Scan for the cell matching the given text and deliver its (X, Y) coordinate at center. 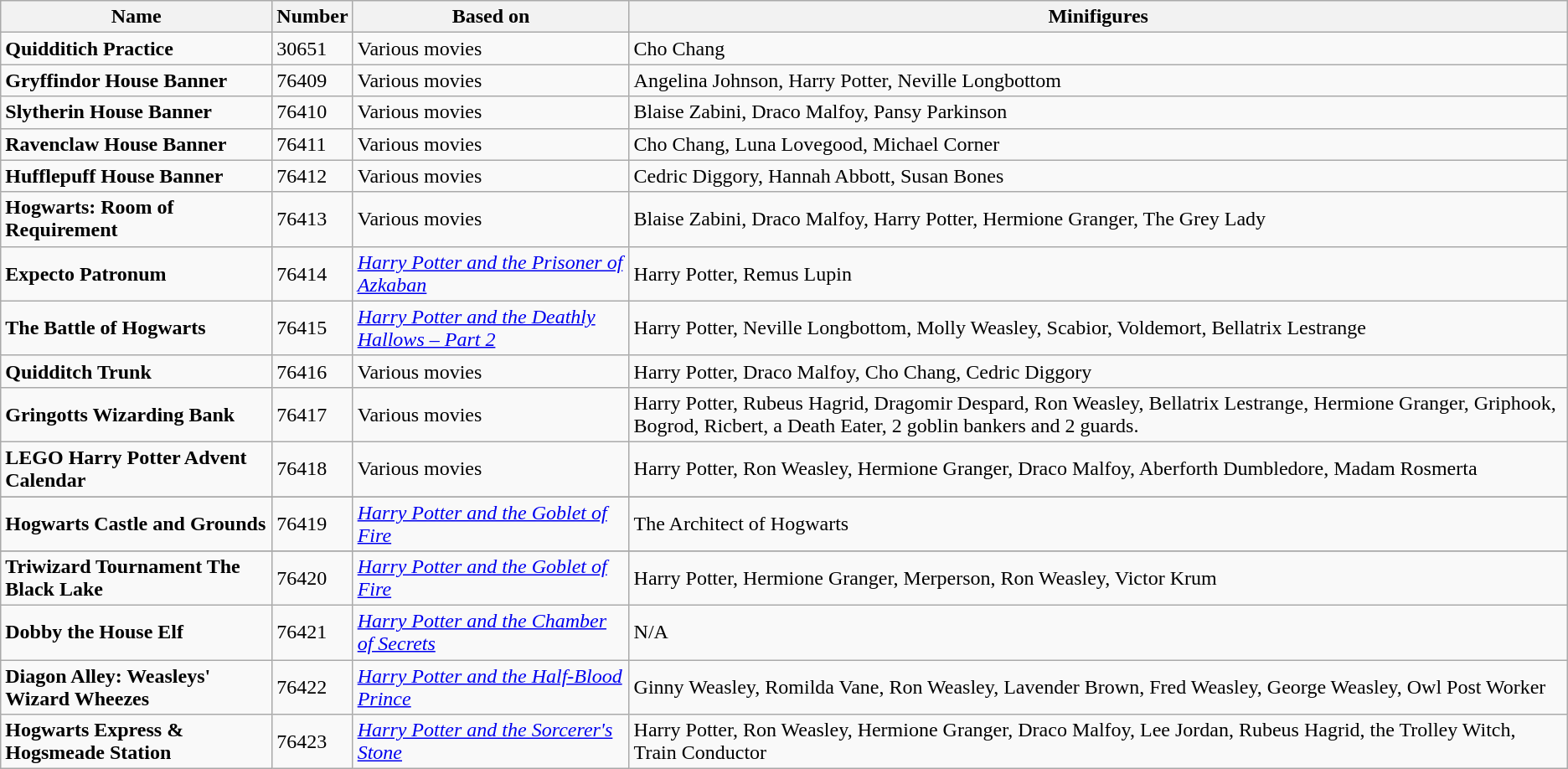
76421 (312, 633)
Gringotts Wizarding Bank (137, 414)
Blaise Zabini, Draco Malfoy, Harry Potter, Hermione Granger, The Grey Lady (1098, 219)
76409 (312, 80)
76417 (312, 414)
Harry Potter and the Chamber of Secrets (491, 633)
Quidditich Practice (137, 49)
Harry Potter and the Deathly Hallows – Part 2 (491, 328)
Hogwarts Castle and Grounds (137, 523)
The Battle of Hogwarts (137, 328)
Cho Chang (1098, 49)
Based on (491, 17)
76412 (312, 176)
76423 (312, 742)
76416 (312, 371)
Harry Potter, Neville Longbottom, Molly Weasley, Scabior, Voldemort, Bellatrix Lestrange (1098, 328)
76411 (312, 144)
Triwizard Tournament The Black Lake (137, 578)
N/A (1098, 633)
Cedric Diggory, Hannah Abbott, Susan Bones (1098, 176)
Harry Potter, Draco Malfoy, Cho Chang, Cedric Diggory (1098, 371)
Ginny Weasley, Romilda Vane, Ron Weasley, Lavender Brown, Fred Weasley, George Weasley, Owl Post Worker (1098, 687)
Harry Potter, Ron Weasley, Hermione Granger, Draco Malfoy, Lee Jordan, Rubeus Hagrid, the Trolley Witch, Train Conductor (1098, 742)
Cho Chang, Luna Lovegood, Michael Corner (1098, 144)
Harry Potter and the Sorcerer's Stone (491, 742)
Blaise Zabini, Draco Malfoy, Pansy Parkinson (1098, 112)
Number (312, 17)
Ravenclaw House Banner (137, 144)
Harry Potter and the Half-Blood Prince (491, 687)
76415 (312, 328)
Minifigures (1098, 17)
Hogwarts: Room of Requirement (137, 219)
Angelina Johnson, Harry Potter, Neville Longbottom (1098, 80)
Hogwarts Express & Hogsmeade Station (137, 742)
76422 (312, 687)
Expecto Patronum (137, 273)
30651 (312, 49)
76414 (312, 273)
The Architect of Hogwarts (1098, 523)
Harry Potter, Hermione Granger, Merperson, Ron Weasley, Victor Krum (1098, 578)
Hufflepuff House Banner (137, 176)
Diagon Alley: Weasleys' Wizard Wheezes (137, 687)
Harry Potter, Remus Lupin (1098, 273)
Name (137, 17)
Slytherin House Banner (137, 112)
Quidditch Trunk (137, 371)
76410 (312, 112)
Harry Potter and the Prisoner of Azkaban (491, 273)
76419 (312, 523)
Harry Potter, Ron Weasley, Hermione Granger, Draco Malfoy, Aberforth Dumbledore, Madam Rosmerta (1098, 469)
Dobby the House Elf (137, 633)
76413 (312, 219)
Gryffindor House Banner (137, 80)
76418 (312, 469)
76420 (312, 578)
LEGO Harry Potter Advent Calendar (137, 469)
